Extract the [X, Y] coordinate from the center of the cell holding the provided text.  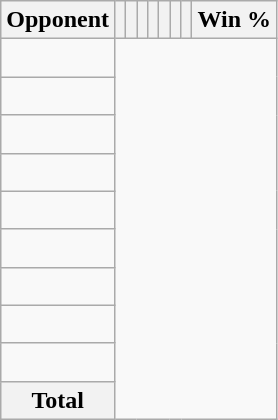
Opponent [58, 20]
Win % [234, 20]
Total [58, 400]
